From the cell containing the given text, extract its center point as [X, Y] coordinate. 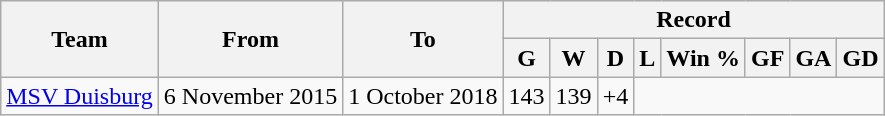
W [574, 58]
139 [574, 96]
+4 [616, 96]
D [616, 58]
From [250, 39]
L [648, 58]
6 November 2015 [250, 96]
Record [694, 20]
MSV Duisburg [80, 96]
To [423, 39]
GA [814, 58]
GF [767, 58]
1 October 2018 [423, 96]
Win % [704, 58]
G [526, 58]
Team [80, 39]
GD [860, 58]
143 [526, 96]
